From the cell containing the given text, extract its center point as [X, Y] coordinate. 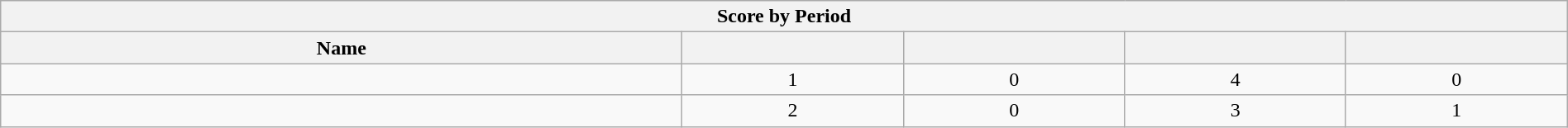
2 [793, 111]
Score by Period [784, 17]
4 [1236, 79]
Name [342, 48]
3 [1236, 111]
